Scan for the cell matching the given text and deliver its [x, y] coordinate at center. 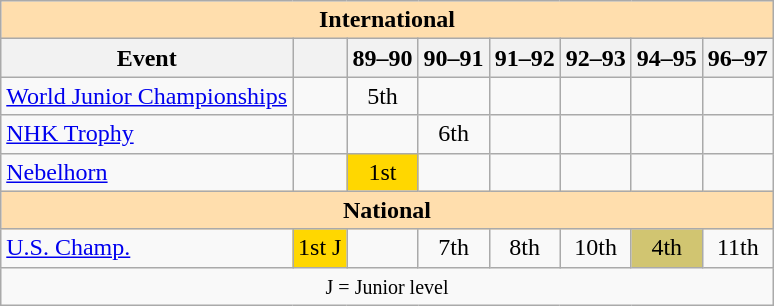
91–92 [524, 58]
11th [738, 248]
National [388, 210]
1st J [320, 248]
4th [666, 248]
6th [454, 134]
International [388, 20]
Event [147, 58]
94–95 [666, 58]
1st [382, 172]
10th [596, 248]
5th [382, 96]
U.S. Champ. [147, 248]
90–91 [454, 58]
7th [454, 248]
Nebelhorn [147, 172]
96–97 [738, 58]
World Junior Championships [147, 96]
89–90 [382, 58]
8th [524, 248]
NHK Trophy [147, 134]
J = Junior level [388, 286]
92–93 [596, 58]
